Locate the cell with the specified text and output its (x, y) center coordinate. 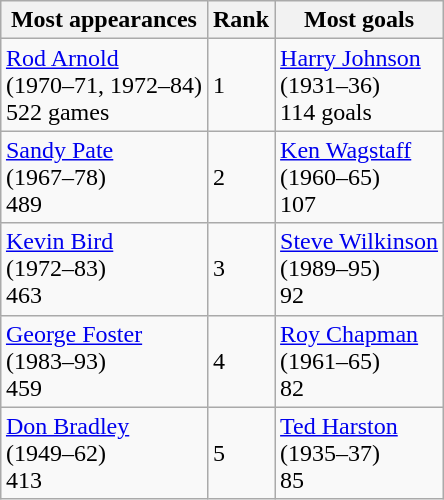
2 (240, 177)
Rank (240, 20)
1 (240, 85)
Don Bradley (1949–62) 413 (104, 453)
4 (240, 361)
Most goals (360, 20)
Kevin Bird (1972–83) 463 (104, 269)
Sandy Pate (1967–78) 489 (104, 177)
Rod Arnold (1970–71, 1972–84) 522 games (104, 85)
3 (240, 269)
Ken Wagstaff (1960–65) 107 (360, 177)
Ted Harston (1935–37) 85 (360, 453)
Most appearances (104, 20)
George Foster (1983–93) 459 (104, 361)
5 (240, 453)
Steve Wilkinson (1989–95) 92 (360, 269)
Harry Johnson (1931–36) 114 goals (360, 85)
Roy Chapman (1961–65) 82 (360, 361)
